Determine the [x, y] coordinate at the center of the cell enclosing the given text.  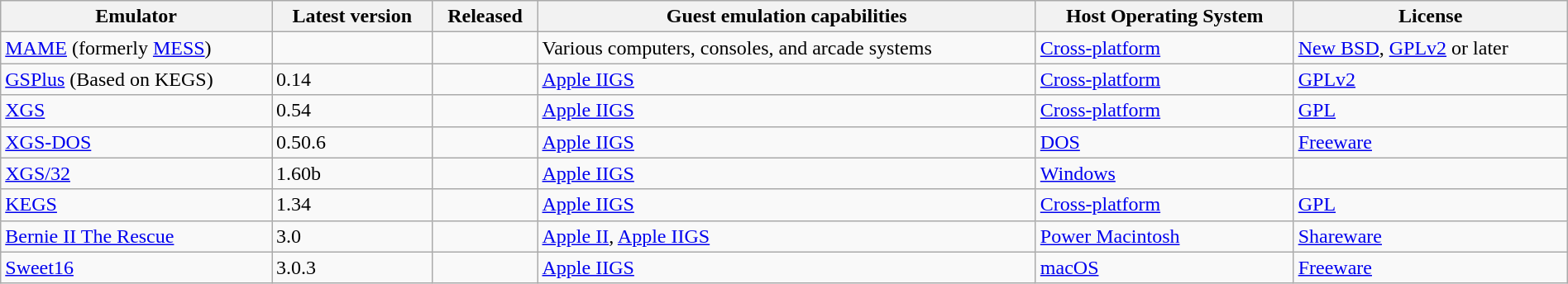
Emulator [136, 17]
Apple II, Apple IIGS [786, 236]
0.50.6 [351, 142]
GSPlus (Based on KEGS) [136, 79]
Power Macintosh [1164, 236]
Windows [1164, 173]
MAME (formerly MESS) [136, 48]
Host Operating System [1164, 17]
License [1431, 17]
Guest emulation capabilities [786, 17]
0.54 [351, 111]
1.34 [351, 205]
KEGS [136, 205]
XGS [136, 111]
Bernie II The Rescue [136, 236]
Latest version [351, 17]
3.0 [351, 236]
XGS/32 [136, 173]
Released [485, 17]
0.14 [351, 79]
GPLv2 [1431, 79]
XGS-DOS [136, 142]
Sweet16 [136, 267]
DOS [1164, 142]
macOS [1164, 267]
3.0.3 [351, 267]
1.60b [351, 173]
New BSD, GPLv2 or later [1431, 48]
Shareware [1431, 236]
Various computers, consoles, and arcade systems [786, 48]
